Search for the cell housing the specified text and yield its [X, Y] center coordinate. 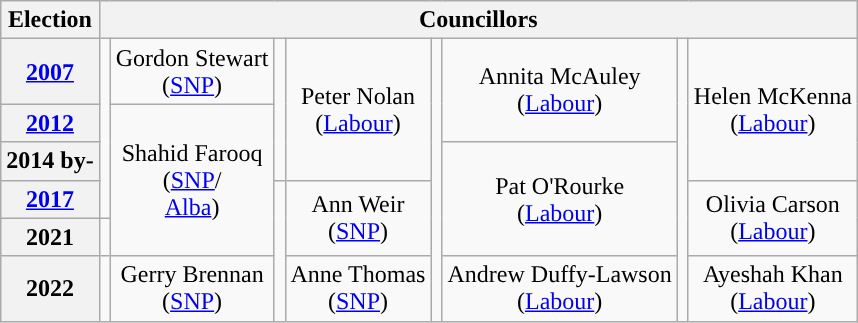
Gordon Stewart(SNP) [192, 72]
Councillors [478, 20]
Olivia Carson(Labour) [772, 218]
2012 [50, 123]
2007 [50, 72]
Pat O'Rourke(Labour) [560, 199]
Ayeshah Khan(Labour) [772, 288]
Ann Weir(SNP) [358, 218]
Election [50, 20]
2014 by- [50, 161]
Helen McKenna(Labour) [772, 110]
Peter Nolan(Labour) [358, 110]
2017 [50, 199]
Shahid Farooq(SNP/Alba) [192, 180]
Andrew Duffy-Lawson(Labour) [560, 288]
Anne Thomas(SNP) [358, 288]
Annita McAuley(Labour) [560, 90]
2022 [50, 288]
2021 [50, 237]
Gerry Brennan(SNP) [192, 288]
